Extract the (x, y) coordinate from the center of the cell holding the provided text.  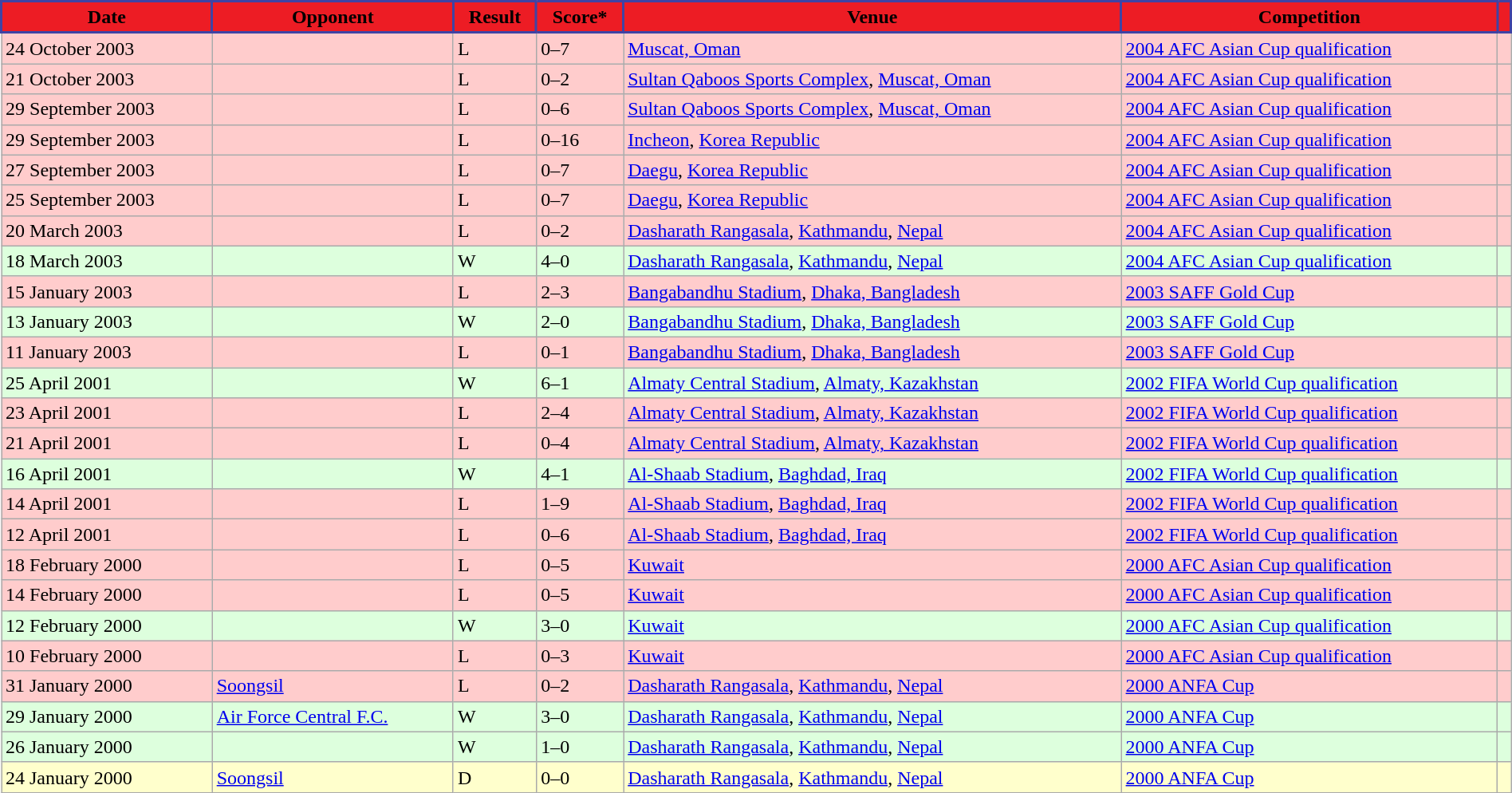
12 February 2000 (107, 625)
2–3 (581, 291)
2–4 (581, 413)
15 January 2003 (107, 291)
D (494, 777)
Venue (872, 18)
0–16 (581, 140)
Muscat, Oman (872, 48)
Date (107, 18)
1–9 (581, 504)
18 March 2003 (107, 261)
25 September 2003 (107, 200)
11 January 2003 (107, 352)
10 February 2000 (107, 656)
14 April 2001 (107, 504)
2–0 (581, 322)
Competition (1309, 18)
14 February 2000 (107, 595)
21 October 2003 (107, 79)
20 March 2003 (107, 231)
1–0 (581, 747)
Score* (581, 18)
21 April 2001 (107, 444)
0–1 (581, 352)
27 September 2003 (107, 170)
Incheon, Korea Republic (872, 140)
0–3 (581, 656)
4–0 (581, 261)
Air Force Central F.C. (333, 716)
26 January 2000 (107, 747)
0–0 (581, 777)
13 January 2003 (107, 322)
6–1 (581, 382)
24 October 2003 (107, 48)
24 January 2000 (107, 777)
16 April 2001 (107, 474)
12 April 2001 (107, 535)
23 April 2001 (107, 413)
Opponent (333, 18)
25 April 2001 (107, 382)
29 January 2000 (107, 716)
31 January 2000 (107, 686)
0–4 (581, 444)
18 February 2000 (107, 565)
4–1 (581, 474)
Result (494, 18)
